Determine the [X, Y] coordinate at the center of the cell enclosing the given text.  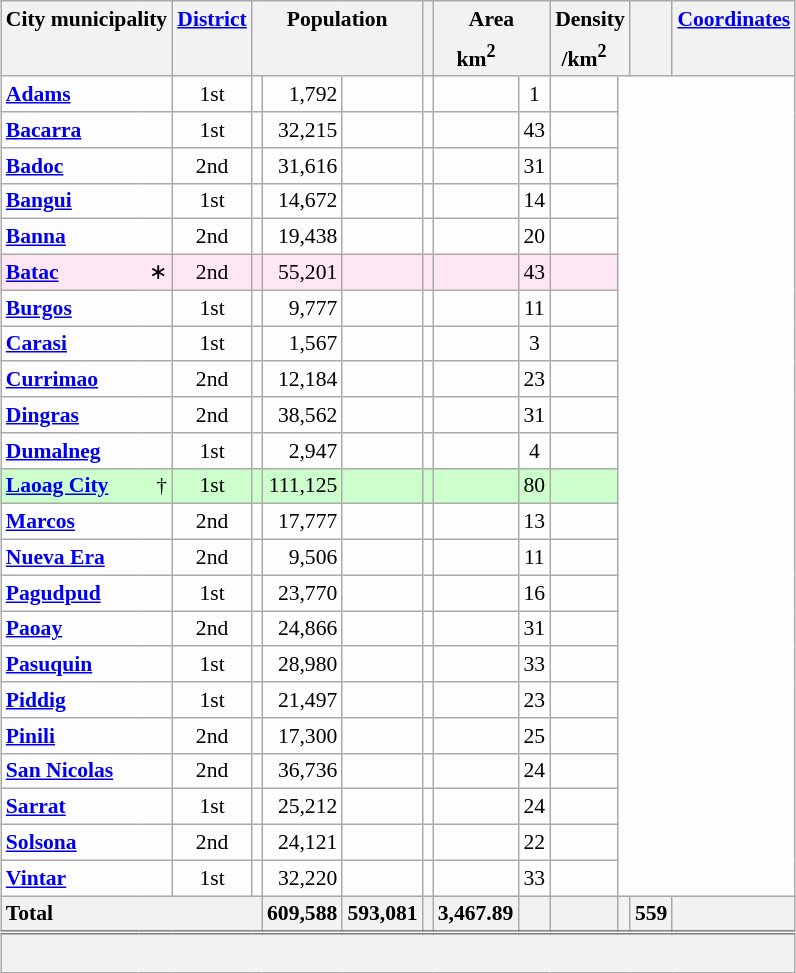
Pasuquin [86, 664]
19,438 [302, 237]
/km2 [584, 56]
111,125 [302, 486]
Batac [70, 272]
Burgos [86, 308]
Area [492, 18]
609,588 [302, 914]
80 [534, 486]
Coordinates [734, 18]
12,184 [302, 379]
31,616 [302, 165]
3 [534, 344]
Laoag City [70, 486]
Carasi [86, 344]
3,467.89 [476, 914]
17,300 [302, 735]
Pinili [86, 735]
District [212, 18]
9,506 [302, 557]
Sarrat [86, 807]
Solsona [86, 842]
25 [534, 735]
Paoay [86, 629]
38,562 [302, 415]
14 [534, 201]
1 [534, 94]
4 [534, 450]
San Nicolas [86, 771]
559 [652, 914]
City municipality [86, 18]
∗ [156, 272]
1,792 [302, 94]
28,980 [302, 664]
Density [590, 18]
Adams [86, 94]
Dumalneg [86, 450]
Vintar [86, 878]
14,672 [302, 201]
9,777 [302, 308]
Bangui [86, 201]
24,121 [302, 842]
Banna [86, 237]
55,201 [302, 272]
Total [132, 914]
1,567 [302, 344]
32,215 [302, 130]
20 [534, 237]
36,736 [302, 771]
Pagudpud [86, 593]
22 [534, 842]
25,212 [302, 807]
2,947 [302, 450]
16 [534, 593]
km2 [476, 56]
Piddig [86, 700]
Nueva Era [86, 557]
593,081 [382, 914]
† [156, 486]
17,777 [302, 522]
Population [338, 18]
21,497 [302, 700]
Marcos [86, 522]
Currimao [86, 379]
Dingras [86, 415]
Badoc [86, 165]
13 [534, 522]
24,866 [302, 629]
32,220 [302, 878]
23,770 [302, 593]
Bacarra [86, 130]
